Output the (X, Y) coordinate of the center of the cell containing the given text.  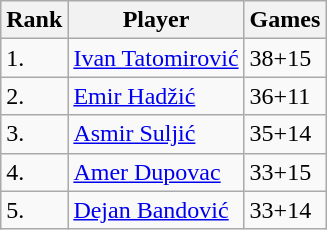
Dejan Bandović (156, 210)
5. (34, 210)
3. (34, 134)
38+15 (285, 58)
33+15 (285, 172)
Player (156, 20)
2. (34, 96)
35+14 (285, 134)
1. (34, 58)
Amer Dupovac (156, 172)
Ivan Tatomirović (156, 58)
Asmir Suljić (156, 134)
Games (285, 20)
36+11 (285, 96)
33+14 (285, 210)
Emir Hadžić (156, 96)
4. (34, 172)
Rank (34, 20)
